Output the [x, y] coordinate of the center of the cell containing the given text.  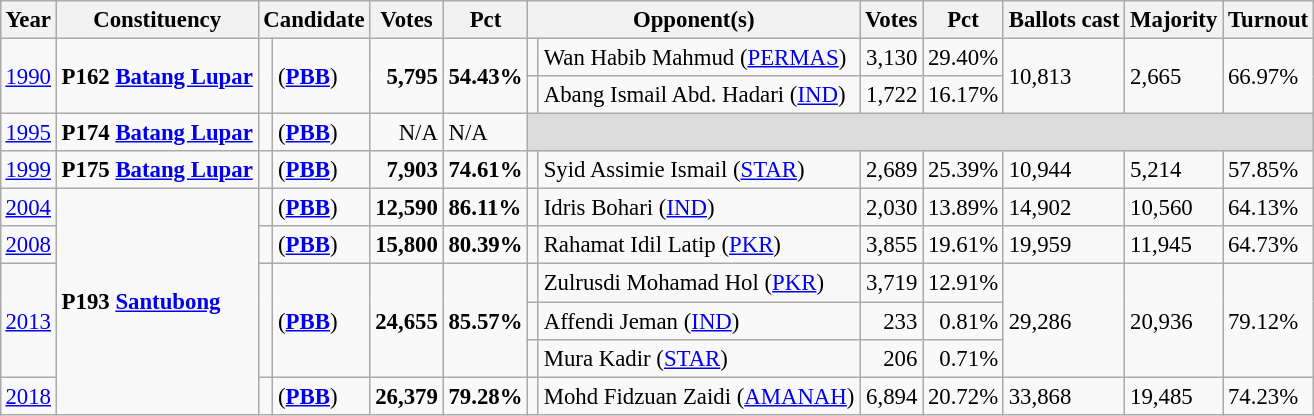
26,379 [406, 396]
20,936 [1174, 320]
85.57% [486, 320]
2,689 [892, 170]
2,665 [1174, 76]
Majority [1174, 20]
Candidate [314, 20]
14,902 [1064, 208]
12.91% [964, 283]
15,800 [406, 245]
19,959 [1064, 245]
P162 Batang Lupar [157, 76]
2013 [28, 320]
P175 Batang Lupar [157, 170]
13.89% [964, 208]
80.39% [486, 245]
10,560 [1174, 208]
57.85% [1268, 170]
5,214 [1174, 170]
29,286 [1064, 320]
19.61% [964, 245]
33,868 [1064, 396]
16.17% [964, 95]
66.97% [1268, 76]
2018 [28, 396]
Ballots cast [1064, 20]
7,903 [406, 170]
19,485 [1174, 396]
Abang Ismail Abd. Hadari (IND) [698, 95]
1999 [28, 170]
Turnout [1268, 20]
0.81% [964, 321]
20.72% [964, 396]
Zulrusdi Mohamad Hol (PKR) [698, 283]
25.39% [964, 170]
Mohd Fidzuan Zaidi (AMANAH) [698, 396]
2,030 [892, 208]
Rahamat Idil Latip (PKR) [698, 245]
P174 Batang Lupar [157, 133]
P193 Santubong [157, 302]
2004 [28, 208]
79.28% [486, 396]
86.11% [486, 208]
2008 [28, 245]
10,813 [1064, 76]
10,944 [1064, 170]
Opponent(s) [694, 20]
6,894 [892, 396]
12,590 [406, 208]
11,945 [1174, 245]
3,855 [892, 245]
Year [28, 20]
0.71% [964, 358]
233 [892, 321]
29.40% [964, 57]
64.73% [1268, 245]
24,655 [406, 320]
64.13% [1268, 208]
74.61% [486, 170]
Syid Assimie Ismail (STAR) [698, 170]
79.12% [1268, 320]
Idris Bohari (IND) [698, 208]
3,130 [892, 57]
5,795 [406, 76]
Affendi Jeman (IND) [698, 321]
1990 [28, 76]
1995 [28, 133]
Wan Habib Mahmud (PERMAS) [698, 57]
54.43% [486, 76]
3,719 [892, 283]
206 [892, 358]
74.23% [1268, 396]
1,722 [892, 95]
Constituency [157, 20]
Mura Kadir (STAR) [698, 358]
